Find where the given text appears and provide that cell's center as [X, Y] coordinate. 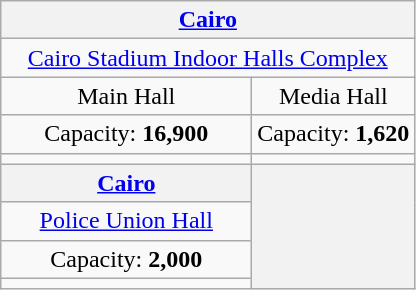
Capacity: 2,000 [126, 259]
Police Union Hall [126, 221]
Main Hall [126, 96]
Media Hall [334, 96]
Cairo Stadium Indoor Halls Complex [208, 58]
Capacity: 16,900 [126, 134]
Capacity: 1,620 [334, 134]
